Output the [X, Y] coordinate of the center of the cell containing the given text.  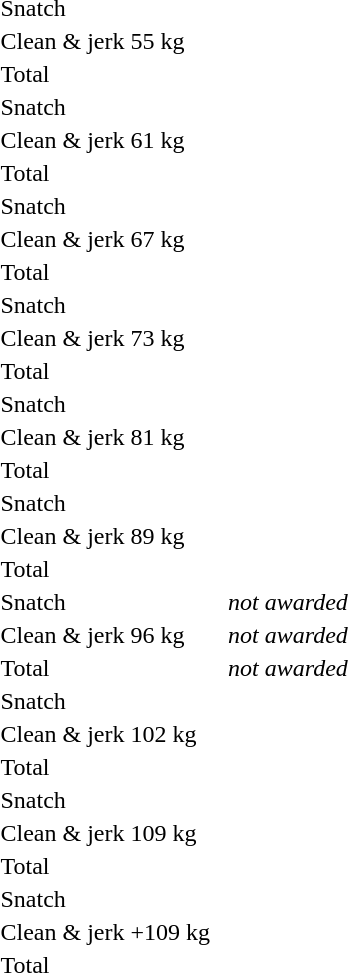
102 kg [170, 734]
109 kg [170, 833]
96 kg [170, 635]
67 kg [170, 239]
61 kg [170, 140]
73 kg [170, 338]
89 kg [170, 536]
81 kg [170, 437]
